Return (X, Y) of the center of cell containing provided text 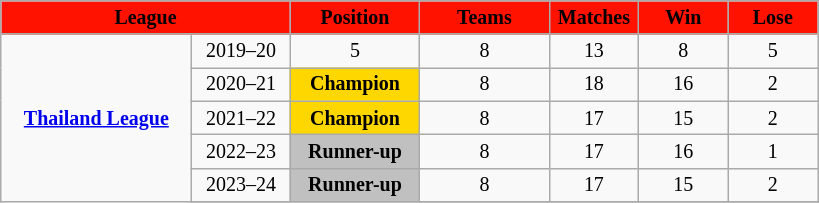
2020–21 (241, 84)
1 (772, 152)
Teams (484, 18)
Thailand League (96, 118)
2019–20 (241, 52)
18 (594, 84)
13 (594, 52)
Win (684, 18)
Lose (772, 18)
2023–24 (241, 184)
Position (354, 18)
Matches (594, 18)
2021–22 (241, 118)
League (146, 18)
2022–23 (241, 152)
